Detect which cell encompasses the target text, then output its [X, Y] center coordinate. 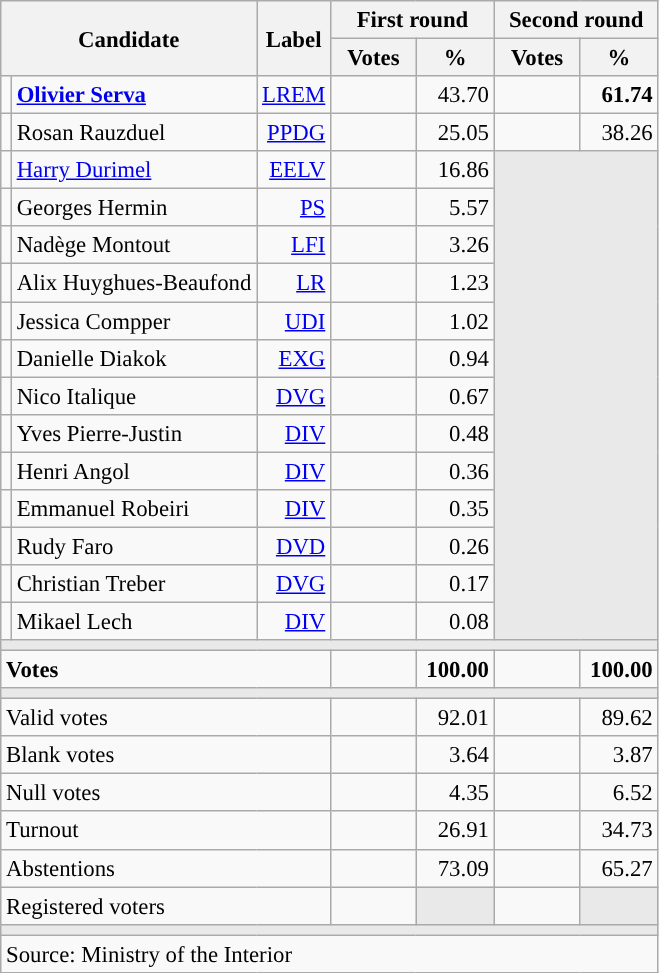
Second round [576, 20]
3.64 [455, 755]
0.17 [455, 584]
0.67 [455, 396]
0.08 [455, 621]
LR [294, 283]
38.26 [619, 133]
Null votes [166, 793]
PS [294, 208]
26.91 [455, 831]
3.87 [619, 755]
Olivier Serva [134, 95]
61.74 [619, 95]
Blank votes [166, 755]
0.35 [455, 509]
6.52 [619, 793]
PPDG [294, 133]
Nadège Montout [134, 245]
Rosan Rauzduel [134, 133]
Yves Pierre-Justin [134, 433]
LREM [294, 95]
1.23 [455, 283]
EXG [294, 358]
92.01 [455, 718]
EELV [294, 170]
Christian Treber [134, 584]
Danielle Diakok [134, 358]
65.27 [619, 868]
Georges Hermin [134, 208]
43.70 [455, 95]
Source: Ministry of the Interior [330, 954]
Candidate [129, 38]
1.02 [455, 321]
Registered voters [166, 906]
LFI [294, 245]
Nico Italique [134, 396]
16.86 [455, 170]
Jessica Compper [134, 321]
Rudy Faro [134, 546]
UDI [294, 321]
Mikael Lech [134, 621]
0.26 [455, 546]
Abstentions [166, 868]
34.73 [619, 831]
3.26 [455, 245]
Turnout [166, 831]
0.48 [455, 433]
First round [413, 20]
5.57 [455, 208]
89.62 [619, 718]
0.94 [455, 358]
Alix Huyghues-Beaufond [134, 283]
73.09 [455, 868]
4.35 [455, 793]
DVD [294, 546]
Valid votes [166, 718]
Henri Angol [134, 471]
Harry Durimel [134, 170]
25.05 [455, 133]
Emmanuel Robeiri [134, 509]
0.36 [455, 471]
Label [294, 38]
